From the cell containing the given text, extract its center point as [X, Y] coordinate. 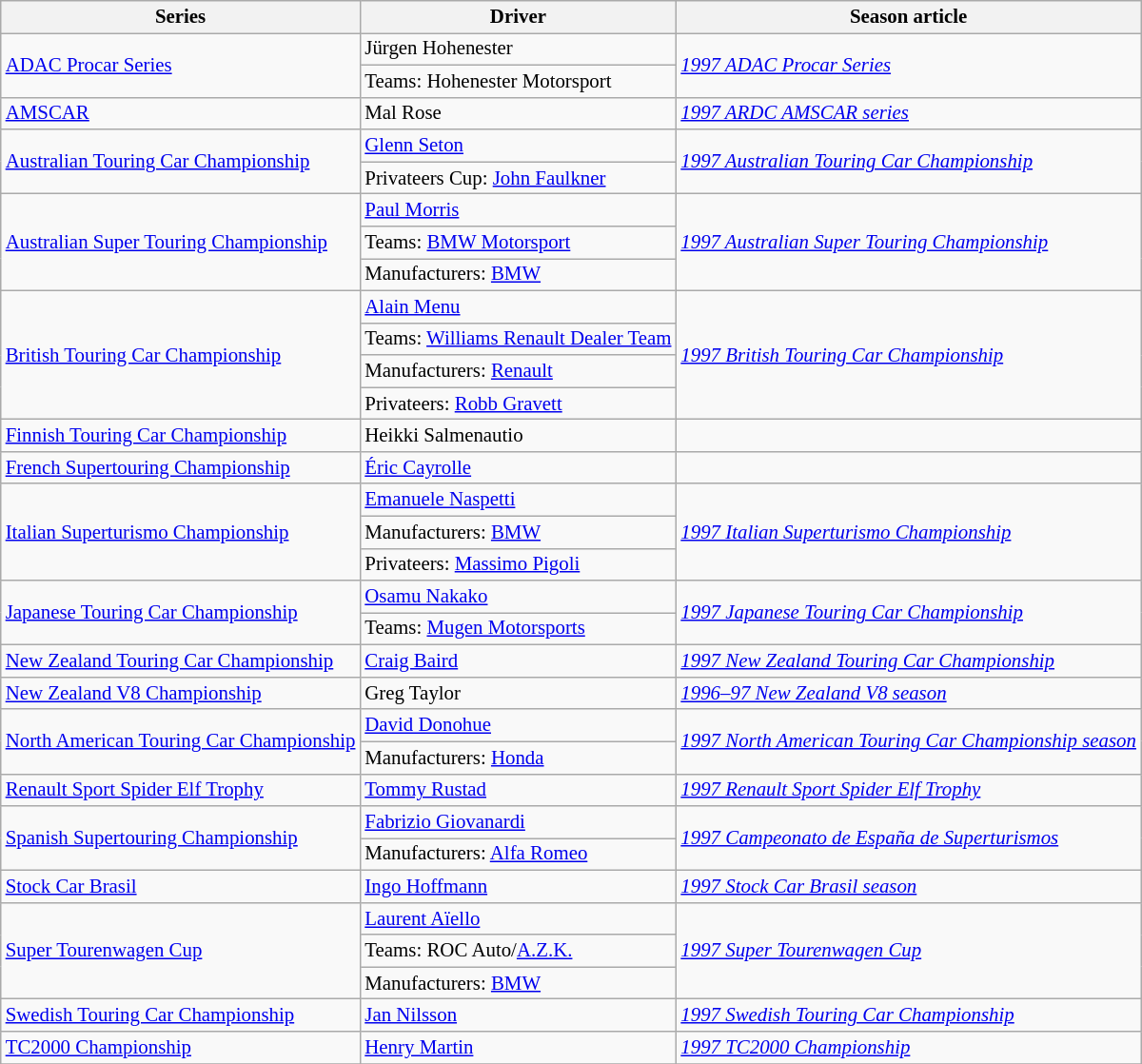
Jürgen Hohenester [518, 49]
British Touring Car Championship [181, 354]
1997 Italian Superturismo Championship [908, 532]
Spanish Supertouring Championship [181, 838]
David Donohue [518, 725]
French Supertouring Championship [181, 467]
Privateers Cup: John Faulkner [518, 178]
1997 ADAC Procar Series [908, 65]
Renault Sport Spider Elf Trophy [181, 790]
Heikki Salmenautio [518, 436]
1997 Stock Car Brasil season [908, 886]
Teams: Hohenester Motorsport [518, 81]
Paul Morris [518, 210]
Manufacturers: Honda [518, 758]
1996–97 New Zealand V8 season [908, 693]
Greg Taylor [518, 693]
Ingo Hoffmann [518, 886]
Australian Touring Car Championship [181, 162]
AMSCAR [181, 113]
TC2000 Championship [181, 1048]
Japanese Touring Car Championship [181, 613]
1997 TC2000 Championship [908, 1048]
Fabrizio Giovanardi [518, 822]
1997 British Touring Car Championship [908, 354]
Season article [908, 17]
Laurent Aïello [518, 918]
1997 New Zealand Touring Car Championship [908, 661]
Henry Martin [518, 1048]
Teams: Mugen Motorsports [518, 629]
Jan Nilsson [518, 1015]
Manufacturers: Renault [518, 371]
Mal Rose [518, 113]
ADAC Procar Series [181, 65]
1997 ARDC AMSCAR series [908, 113]
1997 Swedish Touring Car Championship [908, 1015]
1997 Australian Super Touring Championship [908, 243]
Alain Menu [518, 306]
Super Tourenwagen Cup [181, 951]
Series [181, 17]
Privateers: Robb Gravett [518, 404]
1997 Super Tourenwagen Cup [908, 951]
Emanuele Naspetti [518, 500]
North American Touring Car Championship [181, 741]
Glenn Seton [518, 146]
1997 Japanese Touring Car Championship [908, 613]
New Zealand V8 Championship [181, 693]
Australian Super Touring Championship [181, 243]
Éric Cayrolle [518, 467]
Stock Car Brasil [181, 886]
Osamu Nakako [518, 597]
Italian Superturismo Championship [181, 532]
New Zealand Touring Car Championship [181, 661]
Tommy Rustad [518, 790]
Privateers: Massimo Pigoli [518, 564]
Craig Baird [518, 661]
Finnish Touring Car Championship [181, 436]
1997 Campeonato de España de Superturismos [908, 838]
1997 Renault Sport Spider Elf Trophy [908, 790]
Teams: Williams Renault Dealer Team [518, 339]
Teams: BMW Motorsport [518, 243]
1997 Australian Touring Car Championship [908, 162]
Teams: ROC Auto/A.Z.K. [518, 951]
Swedish Touring Car Championship [181, 1015]
1997 North American Touring Car Championship season [908, 741]
Manufacturers: Alfa Romeo [518, 855]
Driver [518, 17]
